Scan for the cell matching the given text and deliver its [X, Y] coordinate at center. 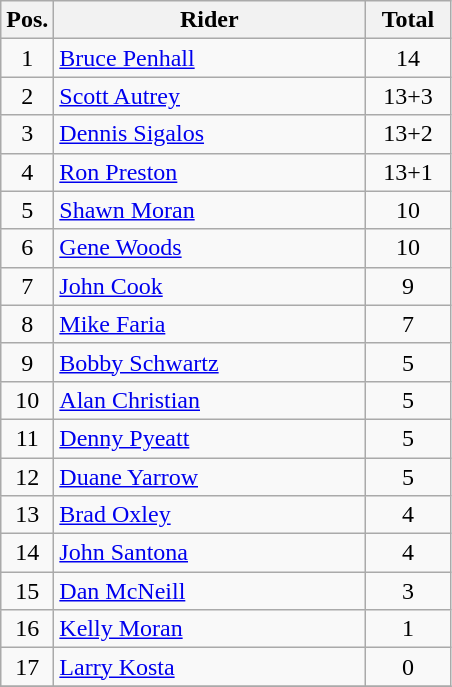
Bobby Schwartz [210, 362]
13 [28, 515]
Pos. [28, 20]
0 [408, 667]
John Cook [210, 286]
11 [28, 438]
15 [28, 591]
17 [28, 667]
8 [28, 324]
16 [28, 629]
Alan Christian [210, 400]
Gene Woods [210, 248]
13+2 [408, 134]
Mike Faria [210, 324]
Shawn Moran [210, 210]
Denny Pyeatt [210, 438]
6 [28, 248]
12 [28, 477]
Brad Oxley [210, 515]
Scott Autrey [210, 96]
13+3 [408, 96]
John Santona [210, 553]
Kelly Moran [210, 629]
Rider [210, 20]
Ron Preston [210, 172]
Bruce Penhall [210, 58]
Dennis Sigalos [210, 134]
13+1 [408, 172]
Larry Kosta [210, 667]
Total [408, 20]
Dan McNeill [210, 591]
2 [28, 96]
Duane Yarrow [210, 477]
